Return (X, Y) of the center of cell containing provided text 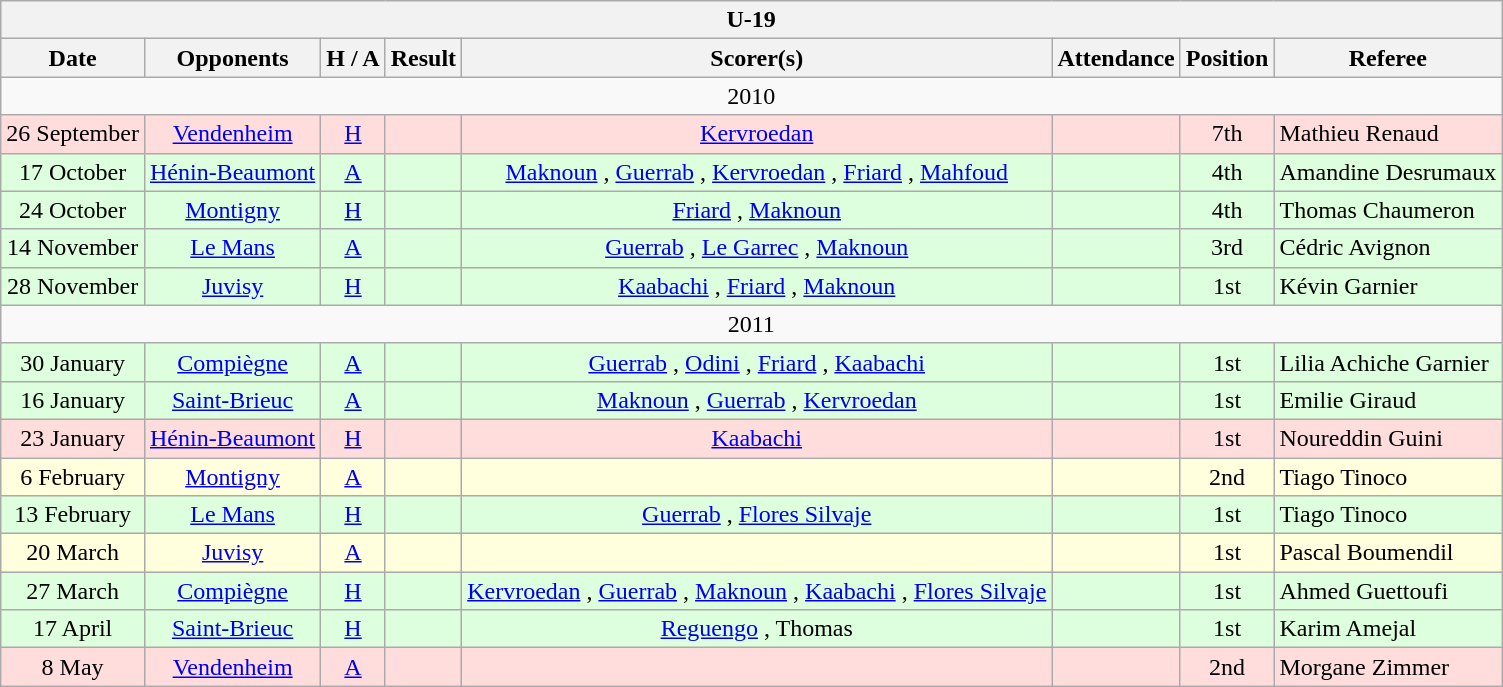
28 November (73, 286)
Date (73, 58)
2011 (752, 324)
Referee (1388, 58)
24 October (73, 210)
Amandine Desrumaux (1388, 172)
16 January (73, 400)
Kaabachi (757, 438)
13 February (73, 515)
20 March (73, 553)
30 January (73, 362)
23 January (73, 438)
Maknoun , Guerrab , Kervroedan , Friard , Mahfoud (757, 172)
17 April (73, 629)
Result (423, 58)
Maknoun , Guerrab , Kervroedan (757, 400)
Cédric Avignon (1388, 248)
Ahmed Guettoufi (1388, 591)
Reguengo , Thomas (757, 629)
17 October (73, 172)
3rd (1227, 248)
Opponents (232, 58)
6 February (73, 477)
27 March (73, 591)
Friard , Maknoun (757, 210)
2010 (752, 96)
Emilie Giraud (1388, 400)
Pascal Boumendil (1388, 553)
Noureddin Guini (1388, 438)
26 September (73, 134)
Morgane Zimmer (1388, 667)
14 November (73, 248)
Mathieu Renaud (1388, 134)
Lilia Achiche Garnier (1388, 362)
Kévin Garnier (1388, 286)
Kervroedan , Guerrab , Maknoun , Kaabachi , Flores Silvaje (757, 591)
Position (1227, 58)
Kaabachi , Friard , Maknoun (757, 286)
7th (1227, 134)
Scorer(s) (757, 58)
Attendance (1116, 58)
Karim Amejal (1388, 629)
Kervroedan (757, 134)
Thomas Chaumeron (1388, 210)
8 May (73, 667)
U-19 (752, 20)
Guerrab , Le Garrec , Maknoun (757, 248)
H / A (353, 58)
Guerrab , Odini , Friard , Kaabachi (757, 362)
Guerrab , Flores Silvaje (757, 515)
